Return the (x, y) coordinate for the center point of the cell that contains the specified text.  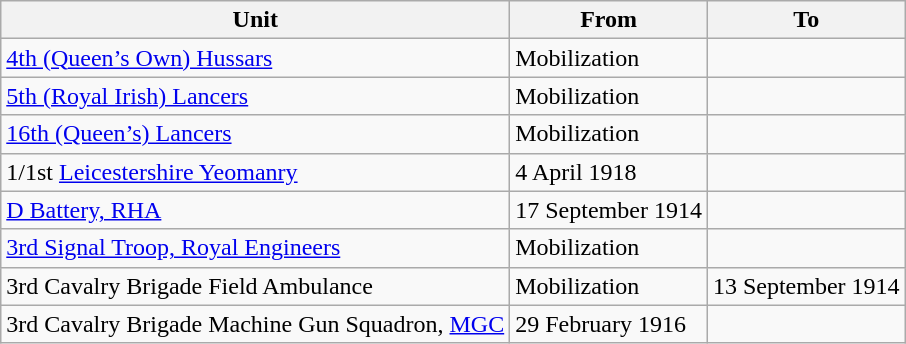
From (609, 20)
16th (Queen’s) Lancers (256, 134)
1/1st Leicestershire Yeomanry (256, 172)
29 February 1916 (609, 324)
13 September 1914 (806, 286)
3rd Cavalry Brigade Field Ambulance (256, 286)
Unit (256, 20)
17 September 1914 (609, 210)
3rd Signal Troop, Royal Engineers (256, 248)
4th (Queen’s Own) Hussars (256, 58)
3rd Cavalry Brigade Machine Gun Squadron, MGC (256, 324)
D Battery, RHA (256, 210)
4 April 1918 (609, 172)
To (806, 20)
5th (Royal Irish) Lancers (256, 96)
